Determine the (X, Y) coordinate at the center of the cell enclosing the given text.  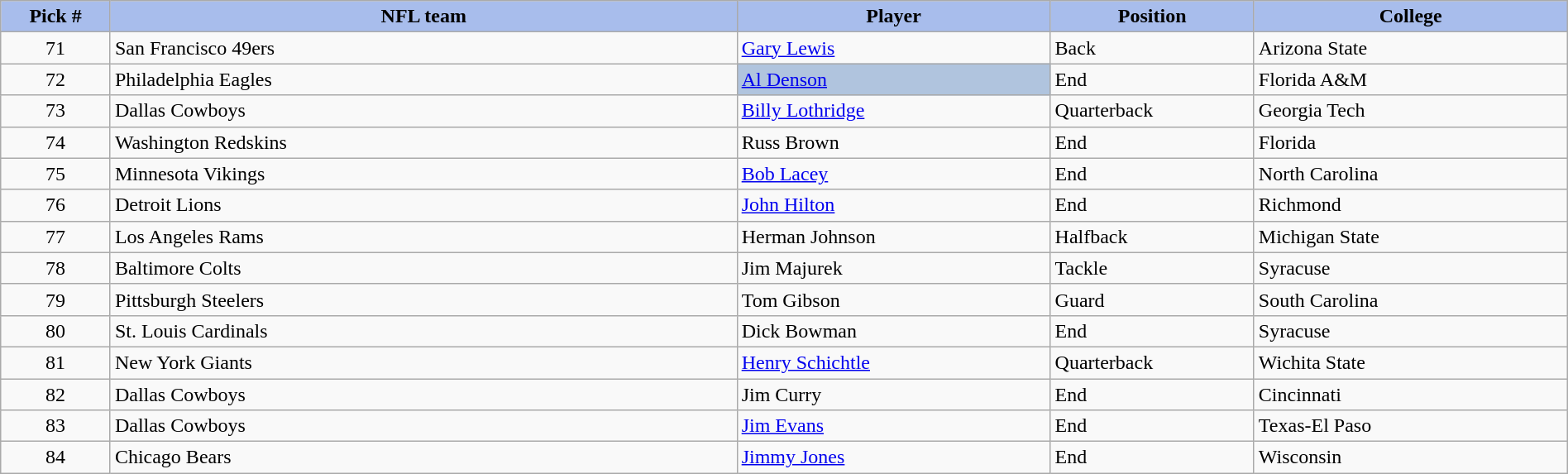
North Carolina (1411, 174)
Position (1152, 17)
Michigan State (1411, 237)
Cincinnati (1411, 395)
Wichita State (1411, 362)
Florida (1411, 142)
79 (56, 299)
New York Giants (423, 362)
St. Louis Cardinals (423, 331)
Dick Bowman (893, 331)
Henry Schichtle (893, 362)
College (1411, 17)
Arizona State (1411, 48)
Back (1152, 48)
Texas-El Paso (1411, 426)
72 (56, 79)
Georgia Tech (1411, 111)
Jim Evans (893, 426)
74 (56, 142)
Halfback (1152, 237)
Jim Majurek (893, 268)
84 (56, 457)
Russ Brown (893, 142)
Billy Lothridge (893, 111)
Wisconsin (1411, 457)
Minnesota Vikings (423, 174)
80 (56, 331)
Chicago Bears (423, 457)
Tom Gibson (893, 299)
Pick # (56, 17)
Al Denson (893, 79)
Detroit Lions (423, 205)
77 (56, 237)
Philadelphia Eagles (423, 79)
76 (56, 205)
83 (56, 426)
NFL team (423, 17)
Pittsburgh Steelers (423, 299)
South Carolina (1411, 299)
Baltimore Colts (423, 268)
Washington Redskins (423, 142)
73 (56, 111)
Bob Lacey (893, 174)
Gary Lewis (893, 48)
John Hilton (893, 205)
Herman Johnson (893, 237)
Los Angeles Rams (423, 237)
71 (56, 48)
Jim Curry (893, 395)
Richmond (1411, 205)
75 (56, 174)
Tackle (1152, 268)
78 (56, 268)
Guard (1152, 299)
Player (893, 17)
San Francisco 49ers (423, 48)
81 (56, 362)
Florida A&M (1411, 79)
82 (56, 395)
Jimmy Jones (893, 457)
